Scan for the cell matching the given text and deliver its (X, Y) coordinate at center. 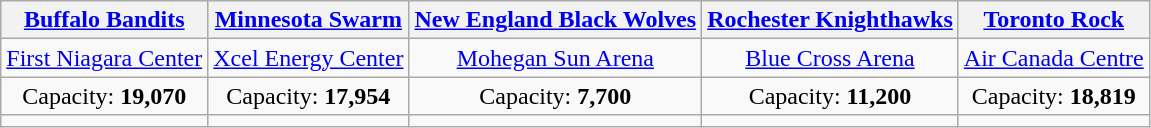
Air Canada Centre (1054, 58)
New England Black Wolves (556, 20)
Mohegan Sun Arena (556, 58)
Capacity: 17,954 (308, 96)
First Niagara Center (104, 58)
Xcel Energy Center (308, 58)
Capacity: 11,200 (830, 96)
Rochester Knighthawks (830, 20)
Toronto Rock (1054, 20)
Buffalo Bandits (104, 20)
Capacity: 7,700 (556, 96)
Capacity: 19,070 (104, 96)
Minnesota Swarm (308, 20)
Blue Cross Arena (830, 58)
Capacity: 18,819 (1054, 96)
